From the cell containing the given text, extract its center point as (x, y) coordinate. 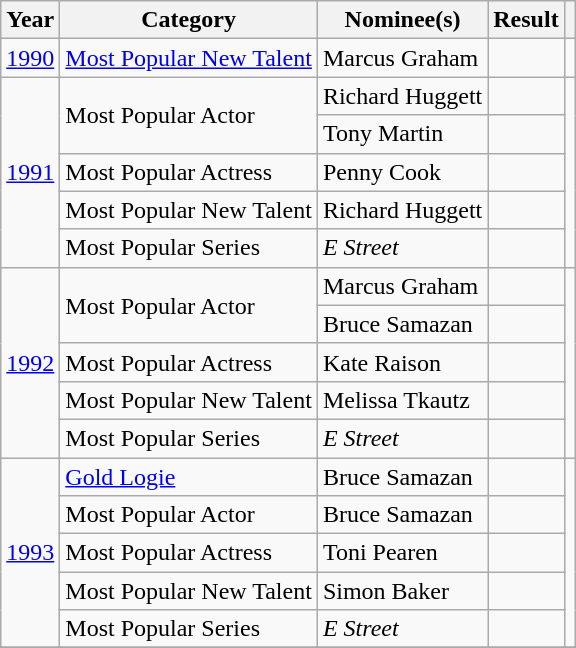
1991 (30, 172)
Category (189, 20)
Tony Martin (402, 134)
Year (30, 20)
Simon Baker (402, 591)
Nominee(s) (402, 20)
Gold Logie (189, 477)
Kate Raison (402, 362)
1992 (30, 362)
1993 (30, 553)
Toni Pearen (402, 553)
Penny Cook (402, 172)
1990 (30, 58)
Result (526, 20)
Melissa Tkautz (402, 400)
